Search for the cell housing the specified text and yield its [x, y] center coordinate. 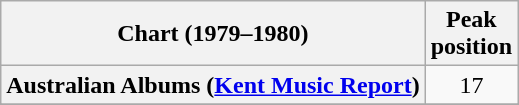
Peakposition [471, 34]
Australian Albums (Kent Music Report) [213, 85]
17 [471, 85]
Chart (1979–1980) [213, 34]
